Return the (X, Y) coordinate for the center point of the cell that contains the specified text.  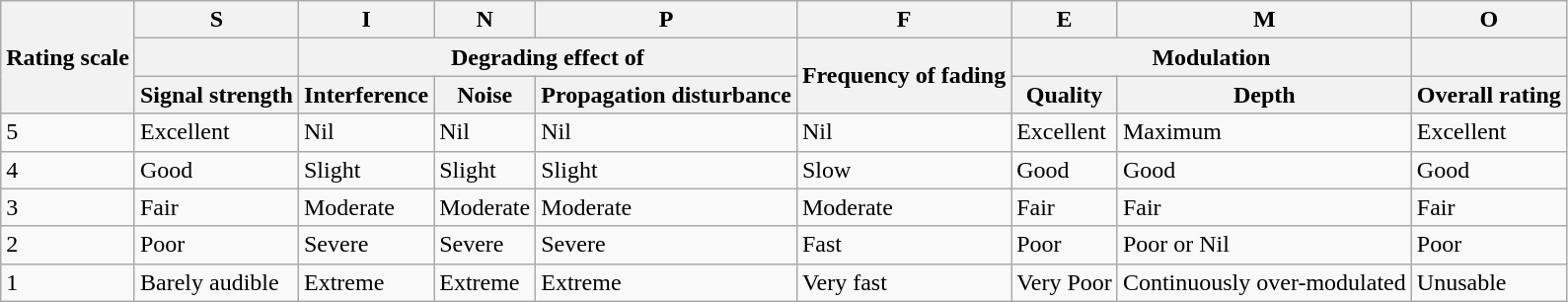
Propagation disturbance (667, 95)
Rating scale (68, 57)
Degrading effect of (547, 57)
Barely audible (216, 282)
5 (68, 132)
Signal strength (216, 95)
N (485, 20)
Depth (1264, 95)
3 (68, 207)
Slow (904, 170)
Frequency of fading (904, 76)
Overall rating (1488, 95)
Very fast (904, 282)
E (1065, 20)
Noise (485, 95)
4 (68, 170)
O (1488, 20)
Fast (904, 245)
1 (68, 282)
P (667, 20)
F (904, 20)
Maximum (1264, 132)
I (365, 20)
M (1264, 20)
Poor or Nil (1264, 245)
Interference (365, 95)
2 (68, 245)
Continuously over-modulated (1264, 282)
Very Poor (1065, 282)
Unusable (1488, 282)
Quality (1065, 95)
S (216, 20)
Modulation (1212, 57)
